Scan for the cell matching the given text and deliver its (X, Y) coordinate at center. 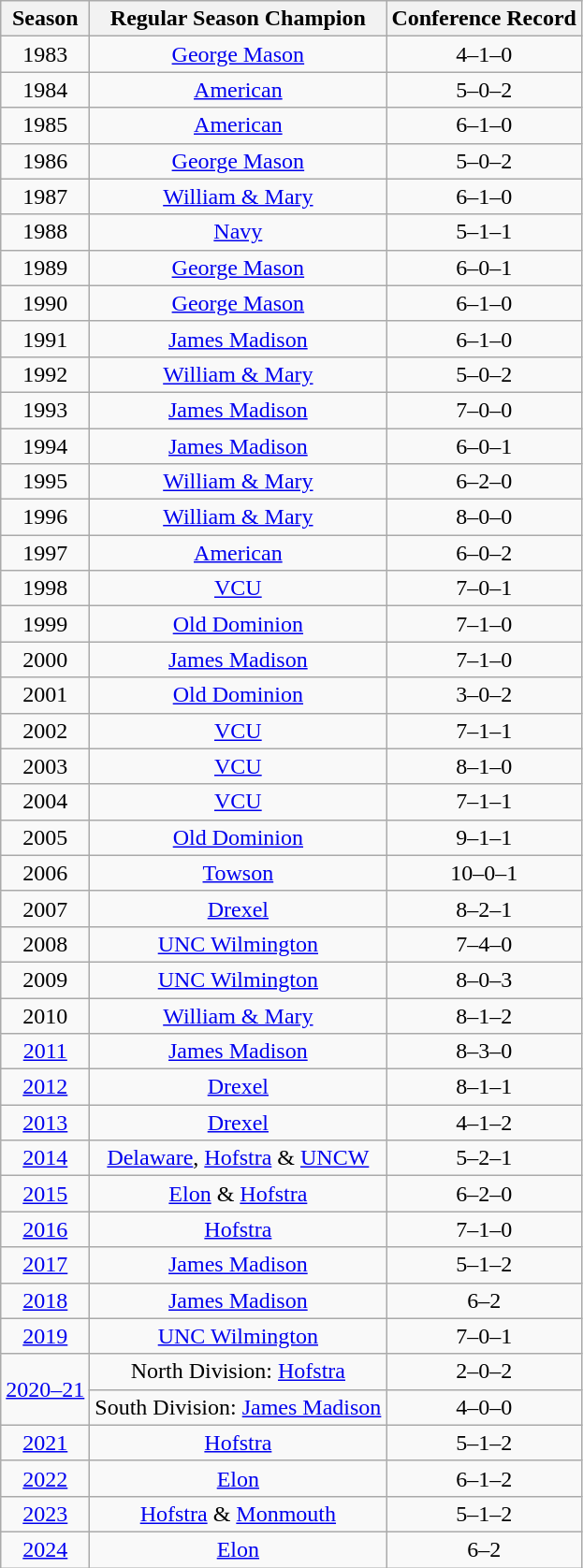
9–1–1 (485, 837)
7–0–0 (485, 410)
1994 (45, 446)
5–2–1 (485, 1158)
1988 (45, 232)
2006 (45, 873)
4–1–2 (485, 1123)
1993 (45, 410)
1990 (45, 303)
8–0–0 (485, 517)
1992 (45, 374)
1989 (45, 268)
Navy (238, 232)
Towson (238, 873)
Delaware, Hofstra & UNCW (238, 1158)
2019 (45, 1336)
1999 (45, 624)
Regular Season Champion (238, 19)
2000 (45, 660)
1985 (45, 125)
2009 (45, 980)
1996 (45, 517)
North Division: Hofstra (238, 1372)
2010 (45, 1015)
4–1–0 (485, 54)
7–4–0 (485, 944)
2002 (45, 731)
1997 (45, 553)
8–1–0 (485, 766)
2016 (45, 1229)
2024 (45, 1549)
Hofstra & Monmouth (238, 1514)
1987 (45, 196)
3–0–2 (485, 695)
8–1–1 (485, 1087)
2–0–2 (485, 1372)
6–0–2 (485, 553)
1984 (45, 90)
South Division: James Madison (238, 1407)
Conference Record (485, 19)
2021 (45, 1443)
2022 (45, 1478)
2005 (45, 837)
1983 (45, 54)
2001 (45, 695)
2020–21 (45, 1389)
1995 (45, 482)
8–0–3 (485, 980)
2003 (45, 766)
2015 (45, 1194)
2017 (45, 1265)
8–2–1 (485, 908)
2004 (45, 802)
Season (45, 19)
2012 (45, 1087)
2023 (45, 1514)
6–1–2 (485, 1478)
2008 (45, 944)
1991 (45, 339)
2014 (45, 1158)
8–3–0 (485, 1052)
10–0–1 (485, 873)
5–1–1 (485, 232)
1998 (45, 588)
2018 (45, 1300)
Elon & Hofstra (238, 1194)
8–1–2 (485, 1015)
4–0–0 (485, 1407)
1986 (45, 161)
2013 (45, 1123)
2007 (45, 908)
2011 (45, 1052)
